Output the (x, y) coordinate of the center of the cell containing the given text.  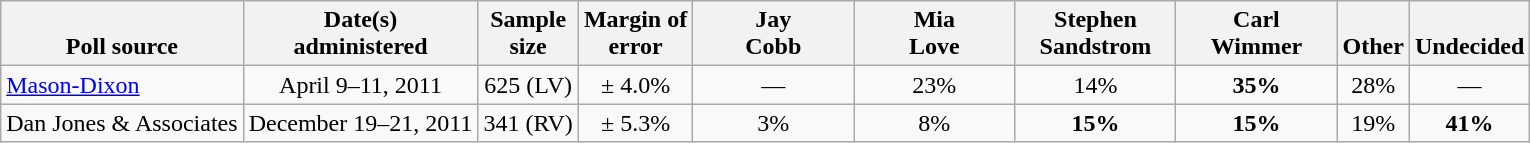
Dan Jones & Associates (122, 123)
April 9–11, 2011 (360, 85)
Margin of error (635, 34)
341 (RV) (528, 123)
41% (1469, 123)
Mason-Dixon (122, 85)
December 19–21, 2011 (360, 123)
± 5.3% (635, 123)
23% (934, 85)
Other (1373, 34)
14% (1096, 85)
Date(s)administered (360, 34)
Undecided (1469, 34)
StephenSandstrom (1096, 34)
CarlWimmer (1256, 34)
JayCobb (774, 34)
± 4.0% (635, 85)
625 (LV) (528, 85)
28% (1373, 85)
Poll source (122, 34)
MiaLove (934, 34)
8% (934, 123)
Samplesize (528, 34)
19% (1373, 123)
3% (774, 123)
35% (1256, 85)
